Capture the cell that displays the provided text and extract its [x, y] central coordinate. 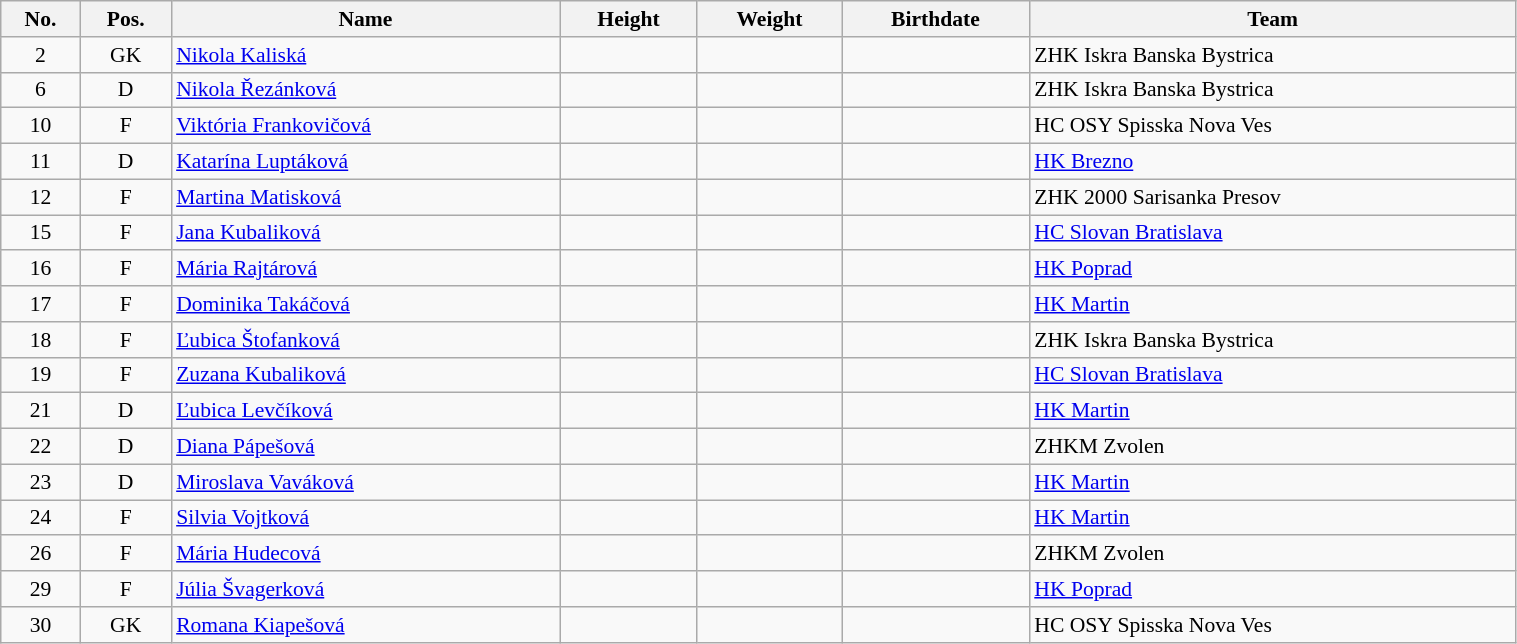
16 [41, 269]
Nikola Kaliská [366, 55]
Team [1272, 19]
Miroslava Vaváková [366, 482]
Name [366, 19]
Weight [769, 19]
22 [41, 447]
Martina Matisková [366, 197]
23 [41, 482]
30 [41, 625]
Ľubica Levčíková [366, 411]
Romana Kiapešová [366, 625]
15 [41, 233]
No. [41, 19]
21 [41, 411]
Mária Hudecová [366, 554]
Zuzana Kubaliková [366, 375]
Birthdate [936, 19]
Júlia Švagerková [366, 589]
HK Brezno [1272, 162]
24 [41, 518]
Mária Rajtárová [366, 269]
11 [41, 162]
10 [41, 126]
17 [41, 304]
Height [629, 19]
Nikola Řezánková [366, 90]
18 [41, 340]
Silvia Vojtková [366, 518]
6 [41, 90]
ZHK 2000 Sarisanka Presov [1272, 197]
Ľubica Štofanková [366, 340]
Diana Pápešová [366, 447]
Viktória Frankovičová [366, 126]
2 [41, 55]
12 [41, 197]
Jana Kubaliková [366, 233]
26 [41, 554]
19 [41, 375]
29 [41, 589]
Katarína Luptáková [366, 162]
Pos. [126, 19]
Dominika Takáčová [366, 304]
